Provide the (X, Y) coordinate of the cell's center where the given text is located.  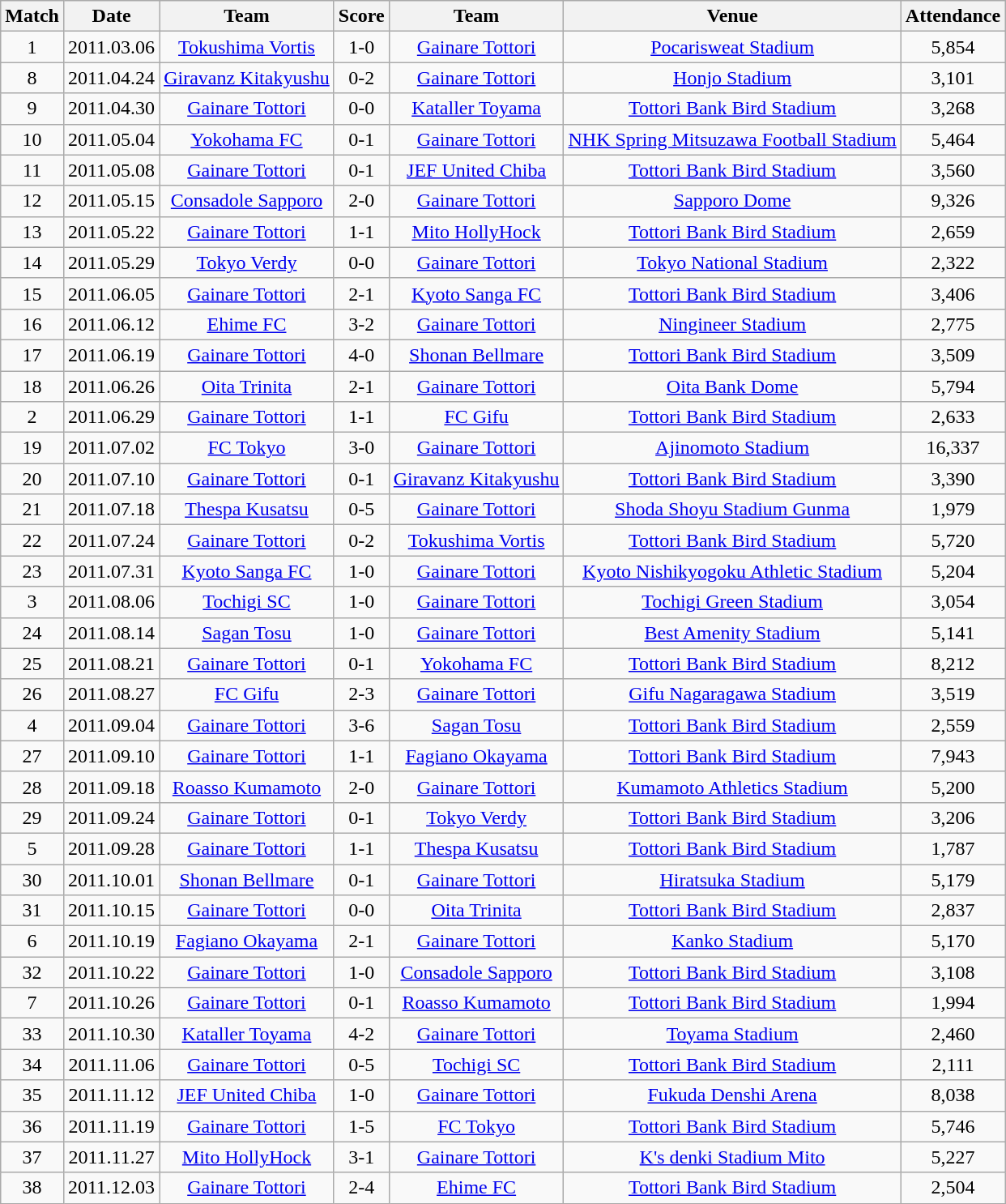
5,170 (953, 941)
2-4 (361, 1188)
11 (32, 170)
3-6 (361, 725)
Oita Bank Dome (732, 386)
2011.11.06 (111, 1065)
2011.08.14 (111, 633)
21 (32, 510)
Attendance (953, 16)
4-2 (361, 1034)
Best Amenity Stadium (732, 633)
31 (32, 911)
2,460 (953, 1034)
K's denki Stadium Mito (732, 1157)
Score (361, 16)
2 (32, 417)
7,943 (953, 756)
17 (32, 355)
30 (32, 879)
2011.07.10 (111, 479)
27 (32, 756)
38 (32, 1188)
32 (32, 972)
5 (32, 848)
2011.04.24 (111, 78)
5,720 (953, 540)
13 (32, 232)
36 (32, 1126)
2011.10.30 (111, 1034)
5,227 (953, 1157)
12 (32, 201)
2011.04.30 (111, 109)
23 (32, 571)
Venue (732, 16)
Hiratsuka Stadium (732, 879)
2011.06.05 (111, 293)
2,775 (953, 324)
2,504 (953, 1188)
5,464 (953, 139)
3,390 (953, 479)
25 (32, 664)
5,179 (953, 879)
2011.05.29 (111, 263)
3,560 (953, 170)
Kumamoto Athletics Stadium (732, 787)
3,519 (953, 694)
Tochigi Green Stadium (732, 602)
2011.11.12 (111, 1095)
1,994 (953, 1003)
8 (32, 78)
3-2 (361, 324)
8,038 (953, 1095)
Ningineer Stadium (732, 324)
NHK Spring Mitsuzawa Football Stadium (732, 139)
2011.10.22 (111, 972)
2,322 (953, 263)
2011.10.19 (111, 941)
3 (32, 602)
5,200 (953, 787)
2,659 (953, 232)
26 (32, 694)
3,206 (953, 818)
19 (32, 448)
2011.06.19 (111, 355)
3,509 (953, 355)
2011.09.18 (111, 787)
33 (32, 1034)
35 (32, 1095)
16 (32, 324)
5,141 (953, 633)
2011.03.06 (111, 47)
Match (32, 16)
22 (32, 540)
Tokyo National Stadium (732, 263)
2011.06.29 (111, 417)
4 (32, 725)
2011.11.19 (111, 1126)
2011.08.27 (111, 694)
15 (32, 293)
2011.12.03 (111, 1188)
2011.09.24 (111, 818)
2011.10.26 (111, 1003)
29 (32, 818)
2011.07.02 (111, 448)
2011.07.24 (111, 540)
2011.09.28 (111, 848)
9,326 (953, 201)
16,337 (953, 448)
Sapporo Dome (732, 201)
Date (111, 16)
6 (32, 941)
Kanko Stadium (732, 941)
2011.08.06 (111, 602)
Ajinomoto Stadium (732, 448)
2011.11.27 (111, 1157)
8,212 (953, 664)
Pocarisweat Stadium (732, 47)
2011.06.26 (111, 386)
2011.06.12 (111, 324)
14 (32, 263)
Kyoto Nishikyogoku Athletic Stadium (732, 571)
Gifu Nagaragawa Stadium (732, 694)
3-0 (361, 448)
2011.05.04 (111, 139)
1,787 (953, 848)
2011.05.15 (111, 201)
2-3 (361, 694)
2011.05.22 (111, 232)
2011.05.08 (111, 170)
2,559 (953, 725)
2011.10.15 (111, 911)
7 (32, 1003)
34 (32, 1065)
1 (32, 47)
2011.09.04 (111, 725)
3,101 (953, 78)
3,108 (953, 972)
1,979 (953, 510)
2011.07.18 (111, 510)
3,268 (953, 109)
9 (32, 109)
Toyama Stadium (732, 1034)
28 (32, 787)
2,837 (953, 911)
5,854 (953, 47)
3,406 (953, 293)
20 (32, 479)
24 (32, 633)
2,111 (953, 1065)
18 (32, 386)
37 (32, 1157)
2011.07.31 (111, 571)
Shoda Shoyu Stadium Gunma (732, 510)
Honjo Stadium (732, 78)
10 (32, 139)
5,204 (953, 571)
3,054 (953, 602)
2011.10.01 (111, 879)
2011.08.21 (111, 664)
Fukuda Denshi Arena (732, 1095)
3-1 (361, 1157)
2011.09.10 (111, 756)
4-0 (361, 355)
5,794 (953, 386)
5,746 (953, 1126)
2,633 (953, 417)
1-5 (361, 1126)
